Locate the cell with the specified text and output its (x, y) center coordinate. 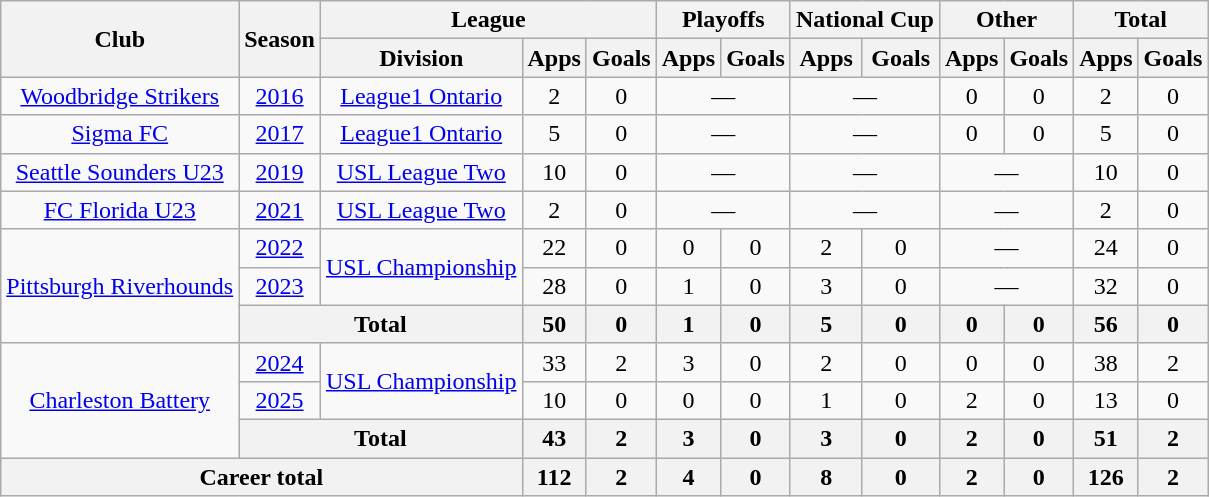
2025 (280, 400)
22 (554, 248)
2022 (280, 248)
51 (1106, 438)
112 (554, 477)
24 (1106, 248)
Charleston Battery (120, 400)
28 (554, 286)
Club (120, 39)
2021 (280, 210)
Career total (262, 477)
56 (1106, 324)
Other (1006, 20)
38 (1106, 362)
Division (421, 58)
Woodbridge Strikers (120, 96)
Season (280, 39)
33 (554, 362)
National Cup (864, 20)
League (488, 20)
13 (1106, 400)
43 (554, 438)
2019 (280, 172)
8 (826, 477)
Pittsburgh Riverhounds (120, 286)
FC Florida U23 (120, 210)
50 (554, 324)
126 (1106, 477)
2017 (280, 134)
32 (1106, 286)
4 (688, 477)
2024 (280, 362)
Seattle Sounders U23 (120, 172)
2016 (280, 96)
Playoffs (723, 20)
2023 (280, 286)
Sigma FC (120, 134)
